Locate the cell with the specified text and output its [X, Y] center coordinate. 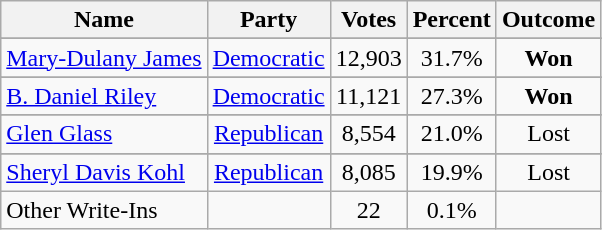
Glen Glass [104, 134]
19.9% [452, 172]
Mary-Dulany James [104, 58]
8,085 [368, 172]
21.0% [452, 134]
Outcome [548, 20]
12,903 [368, 58]
0.1% [452, 210]
Other Write-Ins [104, 210]
22 [368, 210]
Percent [452, 20]
27.3% [452, 96]
Name [104, 20]
Party [268, 20]
B. Daniel Riley [104, 96]
11,121 [368, 96]
Votes [368, 20]
8,554 [368, 134]
31.7% [452, 58]
Sheryl Davis Kohl [104, 172]
